Find where the given text appears and provide that cell's center as [X, Y] coordinate. 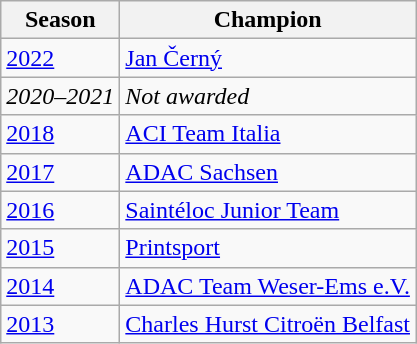
2022 [60, 58]
ADAC Sachsen [268, 172]
ACI Team Italia [268, 134]
Not awarded [268, 96]
ADAC Team Weser-Ems e.V. [268, 286]
Saintéloc Junior Team [268, 210]
2014 [60, 286]
Champion [268, 20]
2020–2021 [60, 96]
Charles Hurst Citroën Belfast [268, 324]
2016 [60, 210]
2015 [60, 248]
Jan Černý [268, 58]
Season [60, 20]
2017 [60, 172]
2018 [60, 134]
2013 [60, 324]
Printsport [268, 248]
